For the text-containing cell, return its midpoint in [X, Y] coordinate format. 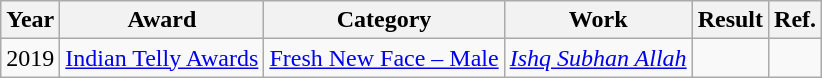
Work [598, 20]
Result [730, 20]
2019 [30, 58]
Indian Telly Awards [162, 58]
Ishq Subhan Allah [598, 58]
Ref. [796, 20]
Award [162, 20]
Fresh New Face – Male [384, 58]
Year [30, 20]
Category [384, 20]
